Return (x, y) of the center of cell containing provided text 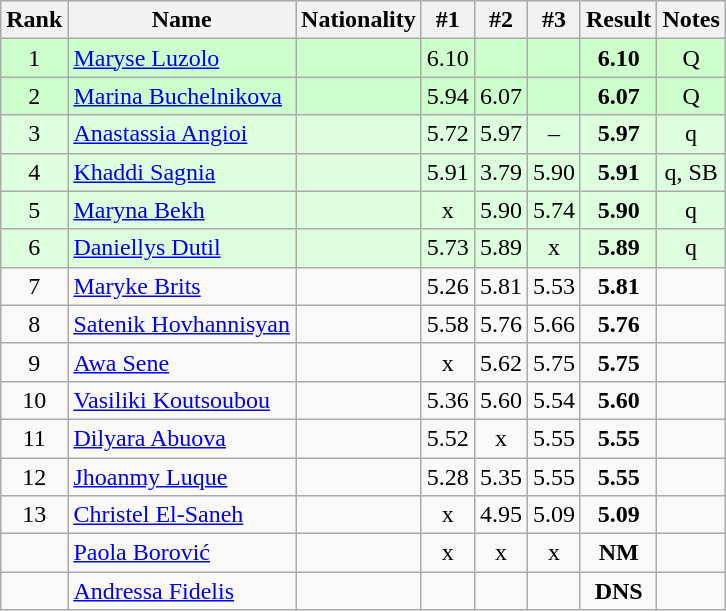
5.62 (500, 362)
Marina Buchelnikova (182, 96)
q, SB (691, 172)
9 (34, 362)
5 (34, 210)
#3 (554, 20)
5.58 (448, 324)
Rank (34, 20)
Vasiliki Koutsoubou (182, 400)
Anastassia Angioi (182, 134)
5.52 (448, 438)
6 (34, 248)
– (554, 134)
4 (34, 172)
2 (34, 96)
3 (34, 134)
Awa Sene (182, 362)
Nationality (359, 20)
Notes (691, 20)
5.53 (554, 286)
5.66 (554, 324)
12 (34, 477)
5.74 (554, 210)
Maryse Luzolo (182, 58)
Name (182, 20)
8 (34, 324)
#1 (448, 20)
Maryke Brits (182, 286)
#2 (500, 20)
5.72 (448, 134)
5.54 (554, 400)
Paola Borović (182, 553)
Khaddi Sagnia (182, 172)
7 (34, 286)
5.35 (500, 477)
5.26 (448, 286)
Daniellys Dutil (182, 248)
11 (34, 438)
4.95 (500, 515)
10 (34, 400)
Satenik Hovhannisyan (182, 324)
5.28 (448, 477)
Jhoanmy Luque (182, 477)
13 (34, 515)
NM (618, 553)
3.79 (500, 172)
5.94 (448, 96)
Maryna Bekh (182, 210)
5.36 (448, 400)
Andressa Fidelis (182, 591)
Christel El-Saneh (182, 515)
1 (34, 58)
5.73 (448, 248)
Result (618, 20)
Dilyara Abuova (182, 438)
DNS (618, 591)
